Capture the cell that displays the provided text and extract its (x, y) central coordinate. 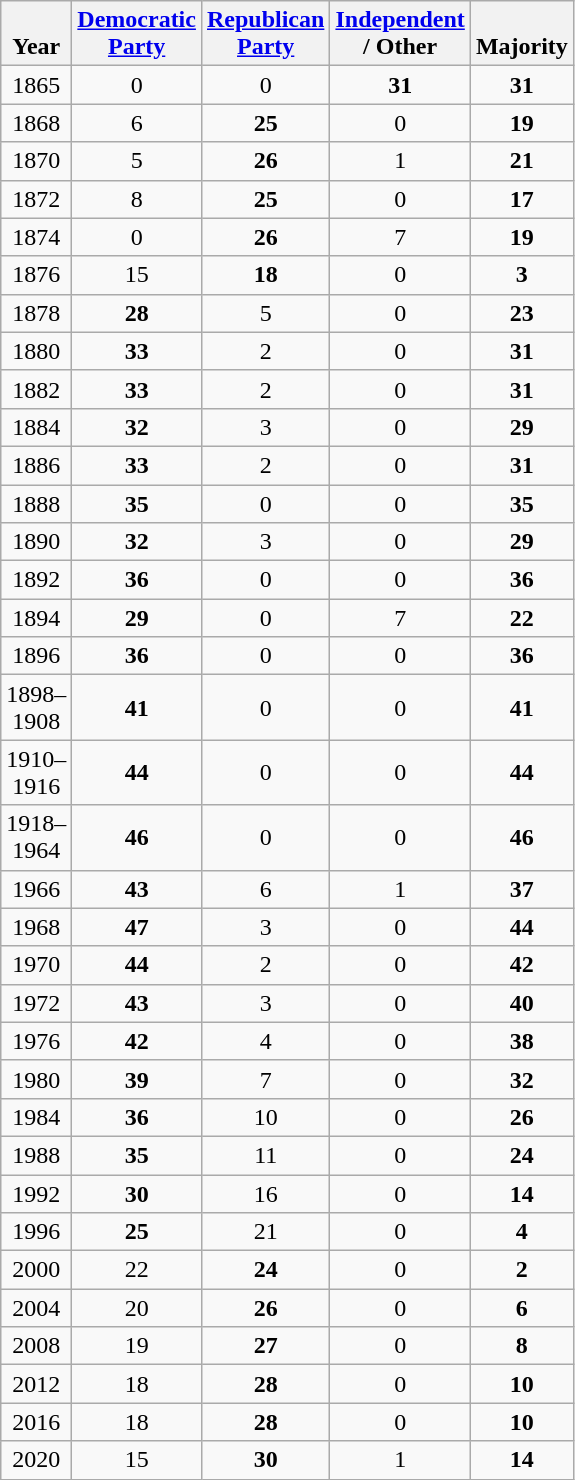
1884 (36, 427)
38 (522, 1041)
1988 (36, 1155)
1896 (36, 656)
1882 (36, 389)
1992 (36, 1193)
Majority (522, 34)
23 (522, 313)
1966 (36, 889)
1865 (36, 85)
1898–1908 (36, 708)
20 (137, 1308)
1878 (36, 313)
40 (522, 1003)
2000 (36, 1270)
2004 (36, 1308)
16 (265, 1193)
1918–1964 (36, 838)
RepublicanParty (265, 34)
2020 (36, 1460)
47 (137, 927)
1886 (36, 465)
2008 (36, 1346)
27 (265, 1346)
1870 (36, 161)
1892 (36, 580)
1890 (36, 542)
1876 (36, 275)
1972 (36, 1003)
37 (522, 889)
1976 (36, 1041)
1894 (36, 618)
2012 (36, 1384)
Year (36, 34)
2016 (36, 1422)
1910–1916 (36, 772)
1880 (36, 351)
1868 (36, 123)
11 (265, 1155)
1996 (36, 1232)
1984 (36, 1117)
Independent/ Other (400, 34)
1970 (36, 965)
1968 (36, 927)
1888 (36, 503)
1874 (36, 237)
DemocraticParty (137, 34)
1872 (36, 199)
17 (522, 199)
1980 (36, 1079)
39 (137, 1079)
